From the cell containing the given text, extract its center point as [x, y] coordinate. 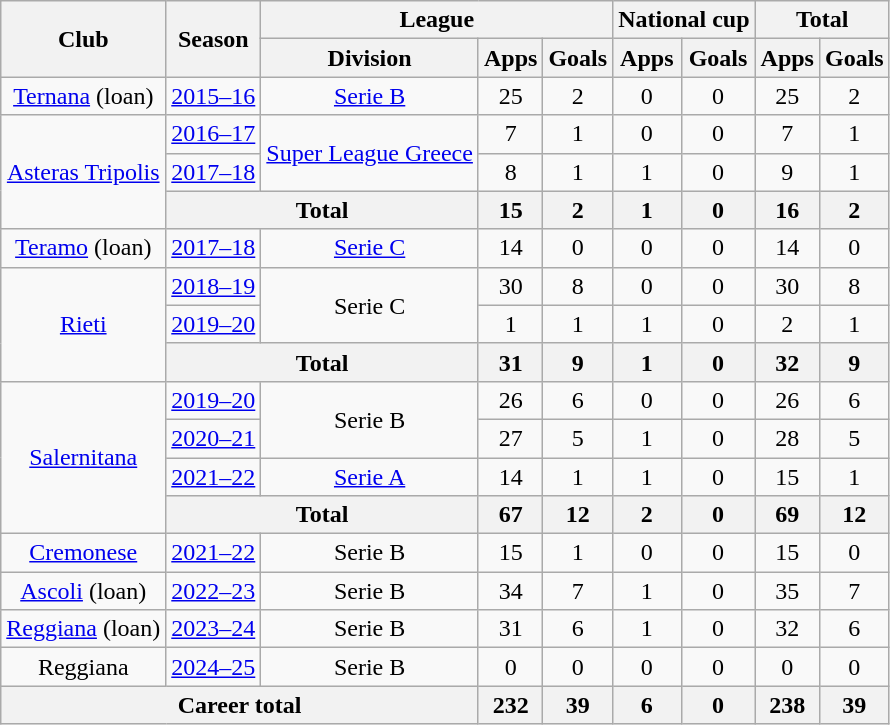
35 [787, 591]
67 [510, 515]
Ternana (loan) [84, 96]
Serie A [370, 477]
238 [787, 705]
16 [787, 210]
Career total [240, 705]
Teramo (loan) [84, 248]
Cremonese [84, 553]
2023–24 [214, 629]
League [437, 20]
Reggiana (loan) [84, 629]
Reggiana [84, 667]
28 [787, 438]
Ascoli (loan) [84, 591]
2016–17 [214, 134]
2022–23 [214, 591]
2018–19 [214, 286]
Club [84, 39]
Division [370, 58]
Season [214, 39]
2020–21 [214, 438]
69 [787, 515]
34 [510, 591]
Rieti [84, 324]
National cup [684, 20]
Salernitana [84, 457]
232 [510, 705]
2015–16 [214, 96]
Asteras Tripolis [84, 172]
Super League Greece [370, 153]
27 [510, 438]
2024–25 [214, 667]
